Locate the cell with the specified text and output its (x, y) center coordinate. 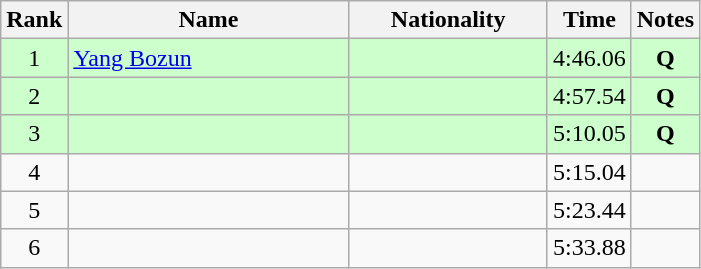
5:10.05 (589, 134)
5:15.04 (589, 172)
Name (208, 20)
Nationality (448, 20)
6 (34, 248)
5 (34, 210)
5:23.44 (589, 210)
Notes (665, 20)
2 (34, 96)
4:46.06 (589, 58)
4 (34, 172)
Time (589, 20)
4:57.54 (589, 96)
Yang Bozun (208, 58)
1 (34, 58)
3 (34, 134)
5:33.88 (589, 248)
Rank (34, 20)
